Locate the cell with the specified text and output its (x, y) center coordinate. 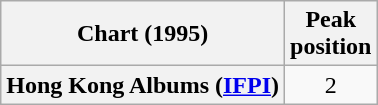
Peakposition (331, 34)
Chart (1995) (143, 34)
2 (331, 85)
Hong Kong Albums (IFPI) (143, 85)
